Extract the (x, y) coordinate from the center of the cell holding the provided text.  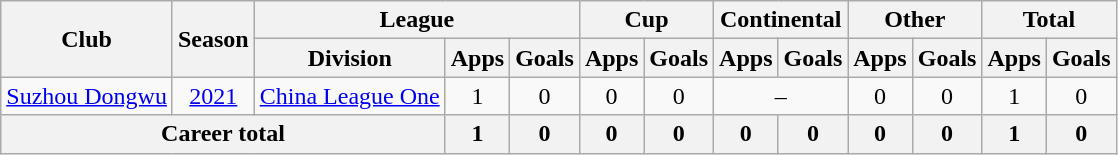
Career total (223, 134)
– (781, 96)
Continental (781, 20)
League (416, 20)
China League One (350, 96)
Division (350, 58)
Total (1049, 20)
Suzhou Dongwu (87, 96)
Other (915, 20)
Cup (646, 20)
2021 (213, 96)
Season (213, 39)
Club (87, 39)
